Output the [X, Y] coordinate of the center of the cell containing the given text.  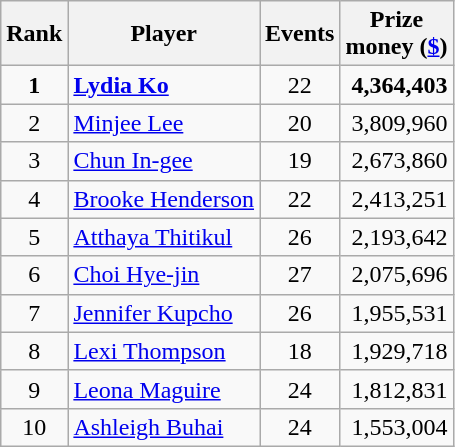
10 [34, 427]
2,193,642 [396, 237]
5 [34, 237]
3 [34, 161]
Choi Hye-jin [164, 275]
Rank [34, 34]
2,075,696 [396, 275]
2,673,860 [396, 161]
3,809,960 [396, 123]
27 [300, 275]
1,812,831 [396, 389]
8 [34, 351]
9 [34, 389]
7 [34, 313]
Brooke Henderson [164, 199]
2 [34, 123]
Minjee Lee [164, 123]
Player [164, 34]
1,553,004 [396, 427]
19 [300, 161]
Leona Maguire [164, 389]
1 [34, 85]
4 [34, 199]
18 [300, 351]
Chun In-gee [164, 161]
20 [300, 123]
Lydia Ko [164, 85]
Lexi Thompson [164, 351]
1,955,531 [396, 313]
Prize money ($) [396, 34]
Atthaya Thitikul [164, 237]
1,929,718 [396, 351]
4,364,403 [396, 85]
2,413,251 [396, 199]
Jennifer Kupcho [164, 313]
6 [34, 275]
Events [300, 34]
Ashleigh Buhai [164, 427]
